Scan for the cell matching the given text and deliver its (X, Y) coordinate at center. 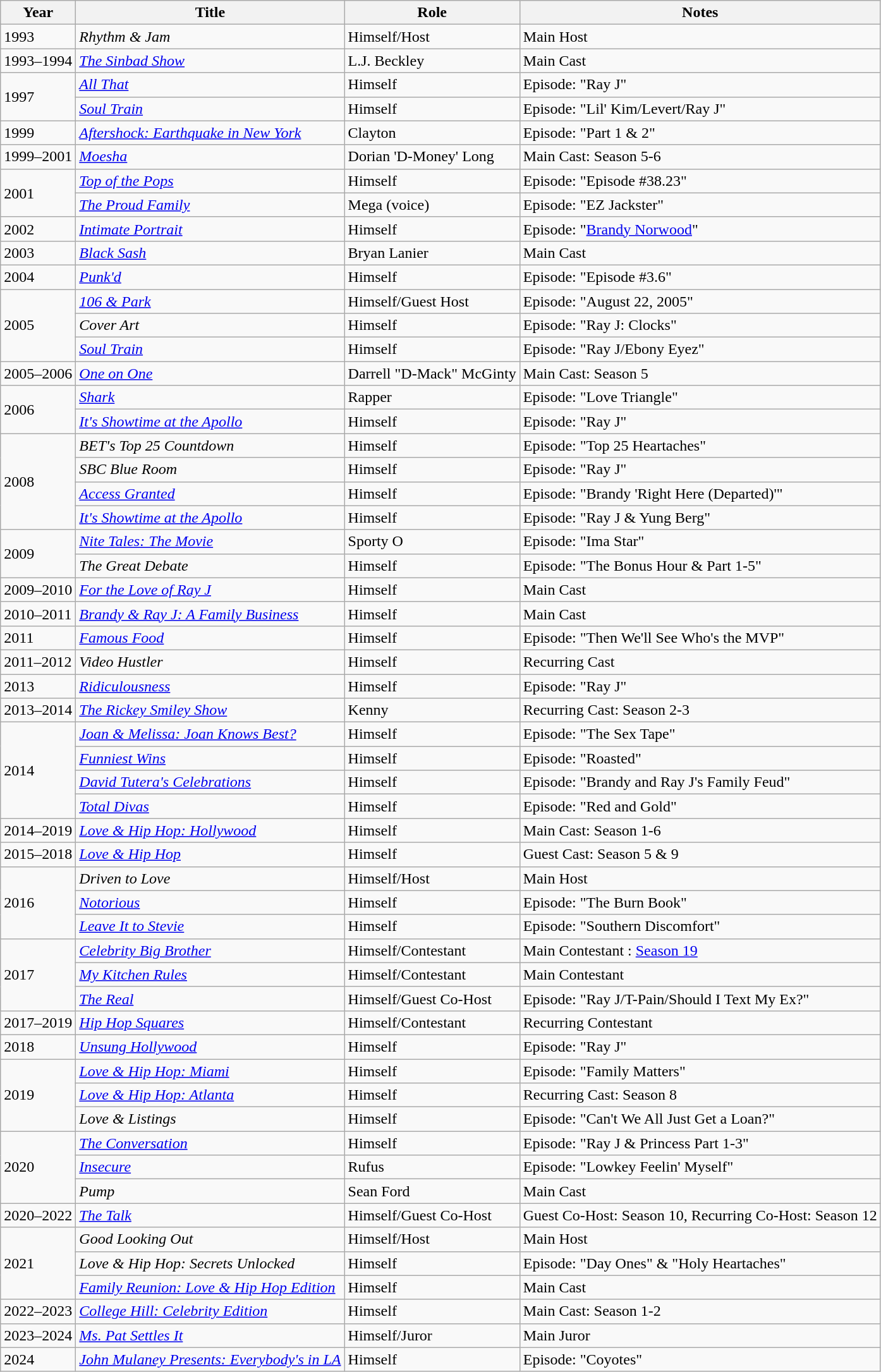
Episode: "Ray J & Princess Part 1-3" (700, 1143)
2005–2006 (38, 373)
2018 (38, 1047)
2013–2014 (38, 710)
Sean Ford (432, 1191)
2014–2019 (38, 830)
Role (432, 13)
Love & Hip Hop (210, 854)
Episode: "Ray J/T-Pain/Should I Text My Ex?" (700, 999)
Year (38, 13)
Aftershock: Earthquake in New York (210, 133)
Episode: "Episode #3.6" (700, 277)
BET's Top 25 Countdown (210, 446)
2019 (38, 1095)
Leave It to Stevie (210, 926)
Episode: "Southern Discomfort" (700, 926)
Episode: "Day Ones" & "Holy Heartaches" (700, 1263)
2010–2011 (38, 614)
Ms. Pat Settles It (210, 1335)
1993 (38, 37)
2017 (38, 974)
Cover Art (210, 325)
Intimate Portrait (210, 229)
The Sinbad Show (210, 61)
The Talk (210, 1215)
Black Sash (210, 253)
1997 (38, 97)
Insecure (210, 1167)
Love & Hip Hop: Miami (210, 1071)
Moesha (210, 157)
The Conversation (210, 1143)
Dorian 'D-Money' Long (432, 157)
The Real (210, 999)
Episode: "The Sex Tape" (700, 734)
L.J. Beckley (432, 61)
Love & Hip Hop: Secrets Unlocked (210, 1263)
2011–2012 (38, 662)
Recurring Contestant (700, 1023)
Family Reunion: Love & Hip Hop Edition (210, 1287)
Episode: "Ray J: Clocks" (700, 325)
All That (210, 85)
Episode: "Brandy 'Right Here (Departed)'" (700, 494)
2015–2018 (38, 854)
Title (210, 13)
Joan & Melissa: Joan Knows Best? (210, 734)
106 & Park (210, 301)
2023–2024 (38, 1335)
Total Divas (210, 806)
Notorious (210, 902)
Episode: "Lil' Kim/Levert/Ray J" (700, 109)
Mega (voice) (432, 205)
SBC Blue Room (210, 470)
Main Cast: Season 1-2 (700, 1311)
Episode: "Then We'll See Who's the MVP" (700, 638)
2020 (38, 1167)
Episode: "August 22, 2005" (700, 301)
Main Cast: Season 5 (700, 373)
2016 (38, 902)
Himself/Juror (432, 1335)
Rhythm & Jam (210, 37)
Episode: "Coyotes" (700, 1359)
2001 (38, 193)
Episode: "Brandy Norwood" (700, 229)
1999–2001 (38, 157)
Episode: "Can't We All Just Get a Loan?" (700, 1119)
Episode: "Part 1 & 2" (700, 133)
Episode: "EZ Jackster" (700, 205)
Rufus (432, 1167)
Episode: "Episode #38.23" (700, 181)
2004 (38, 277)
2024 (38, 1359)
2009–2010 (38, 590)
College Hill: Celebrity Edition (210, 1311)
1993–1994 (38, 61)
Episode: "Ray J & Yung Berg" (700, 518)
Love & Hip Hop: Hollywood (210, 830)
Recurring Cast (700, 662)
Pump (210, 1191)
Unsung Hollywood (210, 1047)
1999 (38, 133)
Love & Listings (210, 1119)
Episode: "Ima Star" (700, 542)
2013 (38, 686)
2021 (38, 1263)
Main Cast: Season 5-6 (700, 157)
Episode: "Love Triangle" (700, 398)
Clayton (432, 133)
Episode: "Lowkey Feelin' Myself" (700, 1167)
Punk'd (210, 277)
Episode: "Top 25 Heartaches" (700, 446)
Episode: "The Bonus Hour & Part 1-5" (700, 566)
Ridiculousness (210, 686)
David Tutera's Celebrations (210, 782)
2014 (38, 770)
Hip Hop Squares (210, 1023)
Love & Hip Hop: Atlanta (210, 1095)
Main Cast: Season 1-6 (700, 830)
Himself/Guest Host (432, 301)
Driven to Love (210, 878)
Kenny (432, 710)
The Great Debate (210, 566)
Notes (700, 13)
Episode: "Family Matters" (700, 1071)
Nite Tales: The Movie (210, 542)
Episode: "Roasted" (700, 758)
Episode: "The Burn Book" (700, 902)
Good Looking Out (210, 1239)
Darrell "D-Mack" McGinty (432, 373)
2011 (38, 638)
2002 (38, 229)
2005 (38, 325)
Bryan Lanier (432, 253)
Guest Cast: Season 5 & 9 (700, 854)
Funniest Wins (210, 758)
Episode: "Red and Gold" (700, 806)
The Proud Family (210, 205)
Main Contestant : Season 19 (700, 950)
Sporty O (432, 542)
2008 (38, 482)
My Kitchen Rules (210, 974)
Episode: "Brandy and Ray J's Family Feud" (700, 782)
2020–2022 (38, 1215)
Rapper (432, 398)
2022–2023 (38, 1311)
John Mulaney Presents: Everybody's in LA (210, 1359)
One on One (210, 373)
2003 (38, 253)
Shark (210, 398)
Recurring Cast: Season 2-3 (700, 710)
For the Love of Ray J (210, 590)
Video Hustler (210, 662)
Famous Food (210, 638)
Guest Co-Host: Season 10, Recurring Co-Host: Season 12 (700, 1215)
Episode: "Ray J/Ebony Eyez" (700, 349)
Celebrity Big Brother (210, 950)
Recurring Cast: Season 8 (700, 1095)
2006 (38, 410)
Top of the Pops (210, 181)
Brandy & Ray J: A Family Business (210, 614)
2009 (38, 554)
Main Juror (700, 1335)
The Rickey Smiley Show (210, 710)
Access Granted (210, 494)
2017–2019 (38, 1023)
Main Contestant (700, 974)
